Determine the [X, Y] coordinate at the center of the cell enclosing the given text.  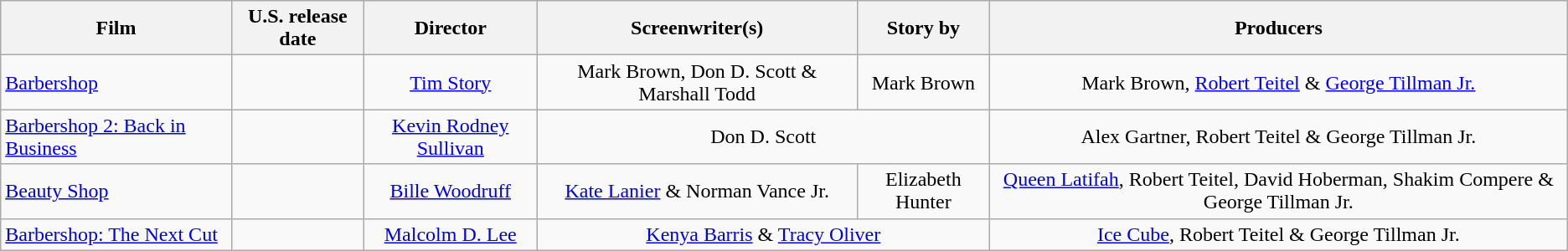
Barbershop [116, 82]
Bille Woodruff [451, 191]
Queen Latifah, Robert Teitel, David Hoberman, Shakim Compere & George Tillman Jr. [1278, 191]
Story by [923, 28]
Director [451, 28]
Tim Story [451, 82]
Mark Brown, Don D. Scott & Marshall Todd [697, 82]
Elizabeth Hunter [923, 191]
Mark Brown, Robert Teitel & George Tillman Jr. [1278, 82]
Barbershop: The Next Cut [116, 234]
Beauty Shop [116, 191]
Alex Gartner, Robert Teitel & George Tillman Jr. [1278, 137]
Ice Cube, Robert Teitel & George Tillman Jr. [1278, 234]
Film [116, 28]
Kevin Rodney Sullivan [451, 137]
Kenya Barris & Tracy Oliver [763, 234]
Don D. Scott [763, 137]
Producers [1278, 28]
Malcolm D. Lee [451, 234]
Barbershop 2: Back in Business [116, 137]
Mark Brown [923, 82]
U.S. release date [297, 28]
Kate Lanier & Norman Vance Jr. [697, 191]
Screenwriter(s) [697, 28]
